Return the [x, y] coordinate for the center point of the cell that contains the specified text.  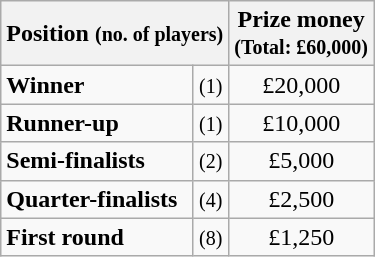
£2,500 [302, 199]
Prize money(Total: £60,000) [302, 34]
Runner-up [97, 123]
Position (no. of players) [115, 34]
£1,250 [302, 237]
Winner [97, 85]
(2) [211, 161]
Quarter-finalists [97, 199]
£10,000 [302, 123]
Semi-finalists [97, 161]
£5,000 [302, 161]
(4) [211, 199]
First round [97, 237]
£20,000 [302, 85]
(8) [211, 237]
